For the text-containing cell, return its midpoint in (X, Y) coordinate format. 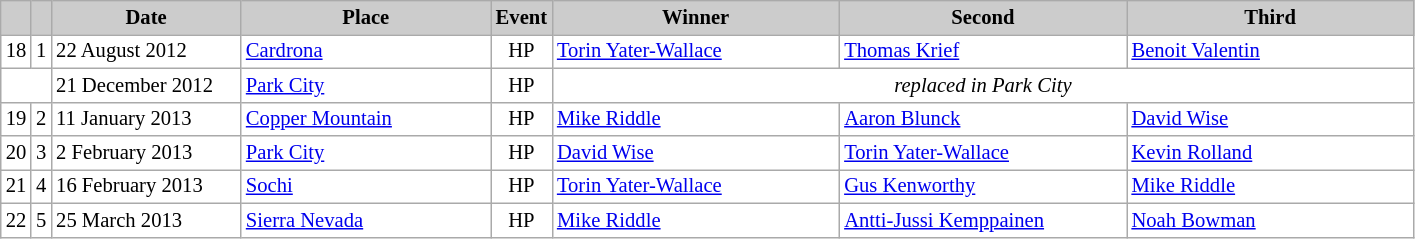
Thomas Krief (982, 51)
Date (146, 17)
22 (16, 220)
1 (41, 51)
21 (16, 186)
Aaron Blunck (982, 119)
Copper Mountain (366, 119)
Noah Bowman (1270, 220)
11 January 2013 (146, 119)
Sochi (366, 186)
2 February 2013 (146, 153)
Place (366, 17)
Winner (696, 17)
5 (41, 220)
25 March 2013 (146, 220)
Benoit Valentin (1270, 51)
Third (1270, 17)
20 (16, 153)
Cardrona (366, 51)
Second (982, 17)
21 December 2012 (146, 85)
replaced in Park City (983, 85)
3 (41, 153)
Gus Kenworthy (982, 186)
22 August 2012 (146, 51)
16 February 2013 (146, 186)
Event (522, 17)
Sierra Nevada (366, 220)
18 (16, 51)
4 (41, 186)
2 (41, 119)
Kevin Rolland (1270, 153)
19 (16, 119)
Antti-Jussi Kemppainen (982, 220)
